Pinpoint the cell where the given text exists, returning its [X, Y] midpoint coordinate. 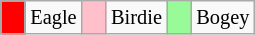
Eagle [53, 17]
Birdie [136, 17]
Bogey [222, 17]
